Find where the given text appears and provide that cell's center as [x, y] coordinate. 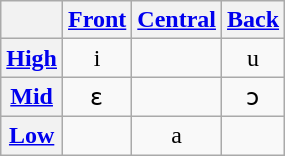
Central [177, 20]
Front [98, 20]
i [98, 58]
u [254, 58]
High [32, 58]
ɔ [254, 97]
ɛ [98, 97]
Mid [32, 97]
Low [32, 135]
a [177, 135]
Back [254, 20]
